Scan for the cell matching the given text and deliver its [x, y] coordinate at center. 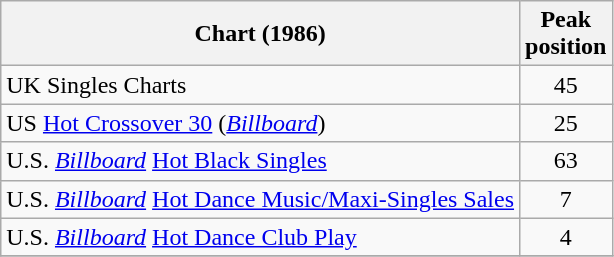
US Hot Crossover 30 (Billboard) [260, 123]
U.S. Billboard Hot Dance Club Play [260, 237]
45 [566, 85]
7 [566, 199]
UK Singles Charts [260, 85]
Chart (1986) [260, 34]
Peakposition [566, 34]
U.S. Billboard Hot Dance Music/Maxi-Singles Sales [260, 199]
63 [566, 161]
25 [566, 123]
4 [566, 237]
U.S. Billboard Hot Black Singles [260, 161]
